Identify which cell holds the provided text, then report its [x, y] central coordinate. 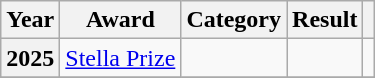
Stella Prize [120, 58]
2025 [30, 58]
Category [234, 20]
Result [325, 20]
Year [30, 20]
Award [120, 20]
